Search for the cell housing the specified text and yield its [x, y] center coordinate. 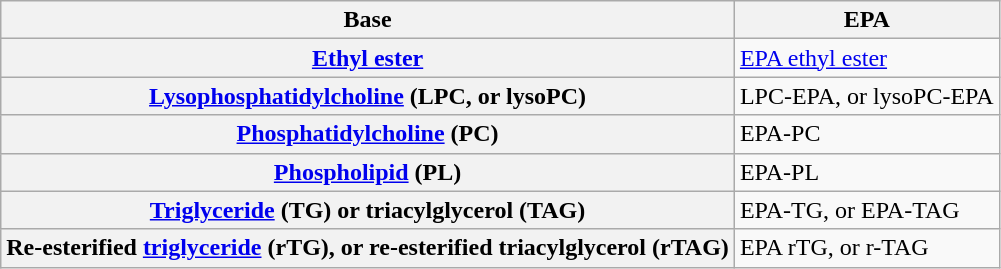
EPA rTG, or r-TAG [866, 248]
EPA ethyl ester [866, 58]
LPC-EPA, or lysoPC-EPA [866, 96]
EPA-TG, or EPA-TAG [866, 210]
Triglyceride (TG) or triacylglycerol (TAG) [368, 210]
Re-esterified triglyceride (rTG), or re-esterified triacylglycerol (rTAG) [368, 248]
Base [368, 20]
Lysophosphatidylcholine (LPC, or lysoPC) [368, 96]
Ethyl ester [368, 58]
EPA-PC [866, 134]
EPA-PL [866, 172]
EPA [866, 20]
Phosphatidylcholine (PC) [368, 134]
Phospholipid (PL) [368, 172]
